Return [x, y] of the center of cell containing provided text 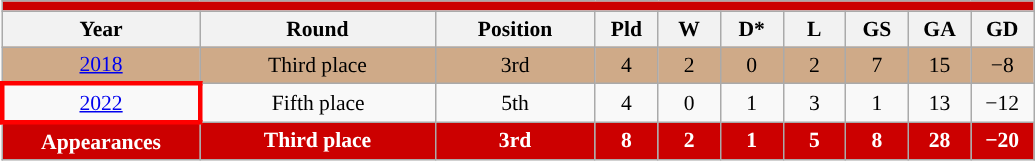
W [690, 29]
L [814, 29]
D* [752, 29]
GS [878, 29]
Fifth place [318, 104]
−8 [1002, 66]
2018 [101, 66]
Appearances [101, 142]
Year [101, 29]
13 [940, 104]
−20 [1002, 142]
5 [814, 142]
Position [515, 29]
3 [814, 104]
GA [940, 29]
Round [318, 29]
15 [940, 66]
5th [515, 104]
2022 [101, 104]
−12 [1002, 104]
7 [878, 66]
GD [1002, 29]
28 [940, 142]
Pld [626, 29]
